Determine the [x, y] coordinate at the center of the cell enclosing the given text.  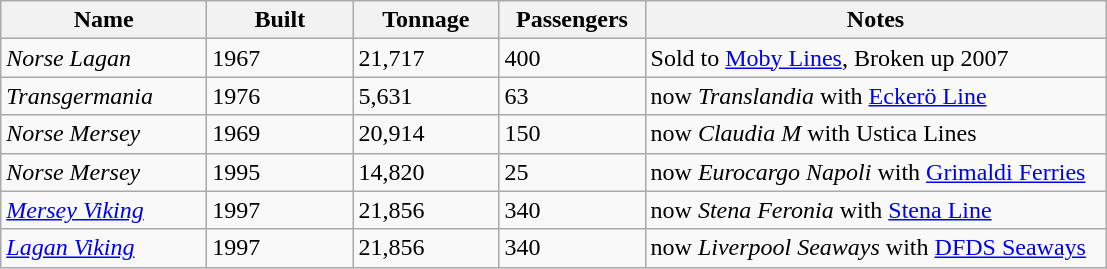
14,820 [426, 172]
20,914 [426, 134]
Lagan Viking [104, 248]
25 [572, 172]
400 [572, 58]
now Translandia with Eckerö Line [876, 96]
21,717 [426, 58]
now Liverpool Seaways with DFDS Seaways [876, 248]
1995 [280, 172]
Mersey Viking [104, 210]
now Claudia M with Ustica Lines [876, 134]
Transgermania [104, 96]
now Stena Feronia with Stena Line [876, 210]
Norse Lagan [104, 58]
Passengers [572, 20]
1976 [280, 96]
now Eurocargo Napoli with Grimaldi Ferries [876, 172]
Name [104, 20]
1967 [280, 58]
63 [572, 96]
5,631 [426, 96]
Built [280, 20]
1969 [280, 134]
Notes [876, 20]
150 [572, 134]
Tonnage [426, 20]
Sold to Moby Lines, Broken up 2007 [876, 58]
